Capture the cell that displays the provided text and extract its (X, Y) central coordinate. 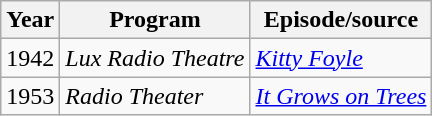
Kitty Foyle (341, 58)
Lux Radio Theatre (155, 58)
Program (155, 20)
Episode/source (341, 20)
1942 (30, 58)
It Grows on Trees (341, 96)
1953 (30, 96)
Year (30, 20)
Radio Theater (155, 96)
